Output the [x, y] coordinate of the center of the cell containing the given text.  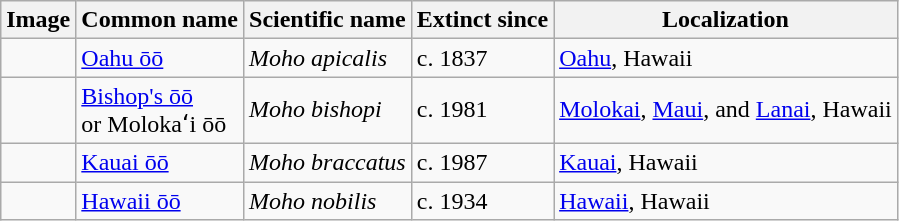
Extinct since [482, 20]
c. 1837 [482, 58]
Hawaii, Hawaii [726, 201]
Moho bishopi [328, 110]
Scientific name [328, 20]
Moho apicalis [328, 58]
c. 1981 [482, 110]
Common name [160, 20]
c. 1934 [482, 201]
Oahu ōō [160, 58]
Hawaii ōō [160, 201]
Localization [726, 20]
Moho nobilis [328, 201]
Kauai, Hawaii [726, 162]
Oahu, Hawaii [726, 58]
Molokai, Maui, and Lanai, Hawaii [726, 110]
Bishop's ōōor Molokaʻi ōō [160, 110]
Kauai ōō [160, 162]
Image [38, 20]
Moho braccatus [328, 162]
c. 1987 [482, 162]
